Provide the (x, y) coordinate of the cell's center where the given text is located.  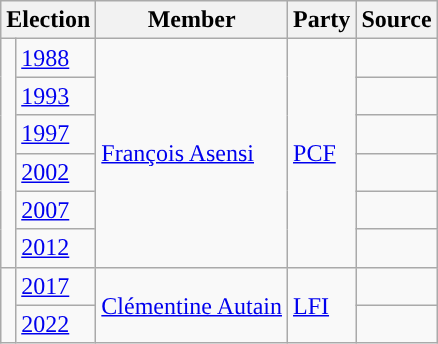
Member (192, 20)
2017 (56, 286)
François Asensi (192, 153)
Source (396, 20)
LFI (322, 305)
Election (48, 20)
1993 (56, 96)
Party (322, 20)
PCF (322, 153)
1997 (56, 134)
1988 (56, 58)
2007 (56, 210)
Clémentine Autain (192, 305)
2012 (56, 248)
2002 (56, 172)
2022 (56, 324)
